From the cell containing the given text, extract its center point as [x, y] coordinate. 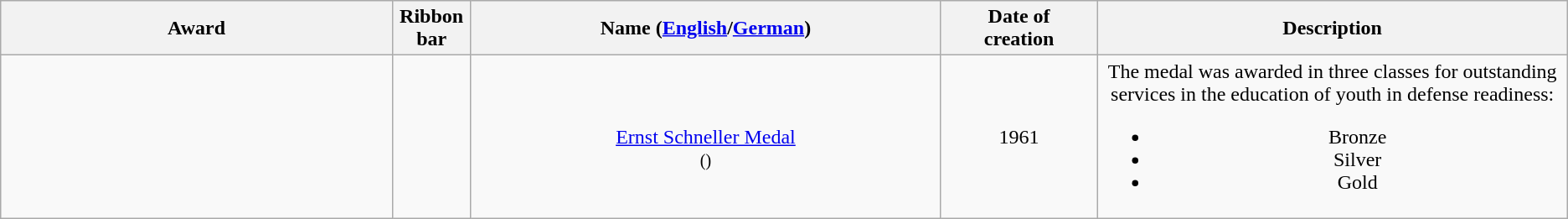
Date ofcreation [1019, 29]
1961 [1019, 137]
Ribbonbar [431, 29]
Name (English/German) [705, 29]
Ernst Schneller Medal() [705, 137]
Award [197, 29]
The medal was awarded in three classes for outstanding services in the education of youth in defense readiness:BronzeSilverGold [1332, 137]
Description [1332, 29]
